Determine the [x, y] coordinate at the center of the cell enclosing the given text.  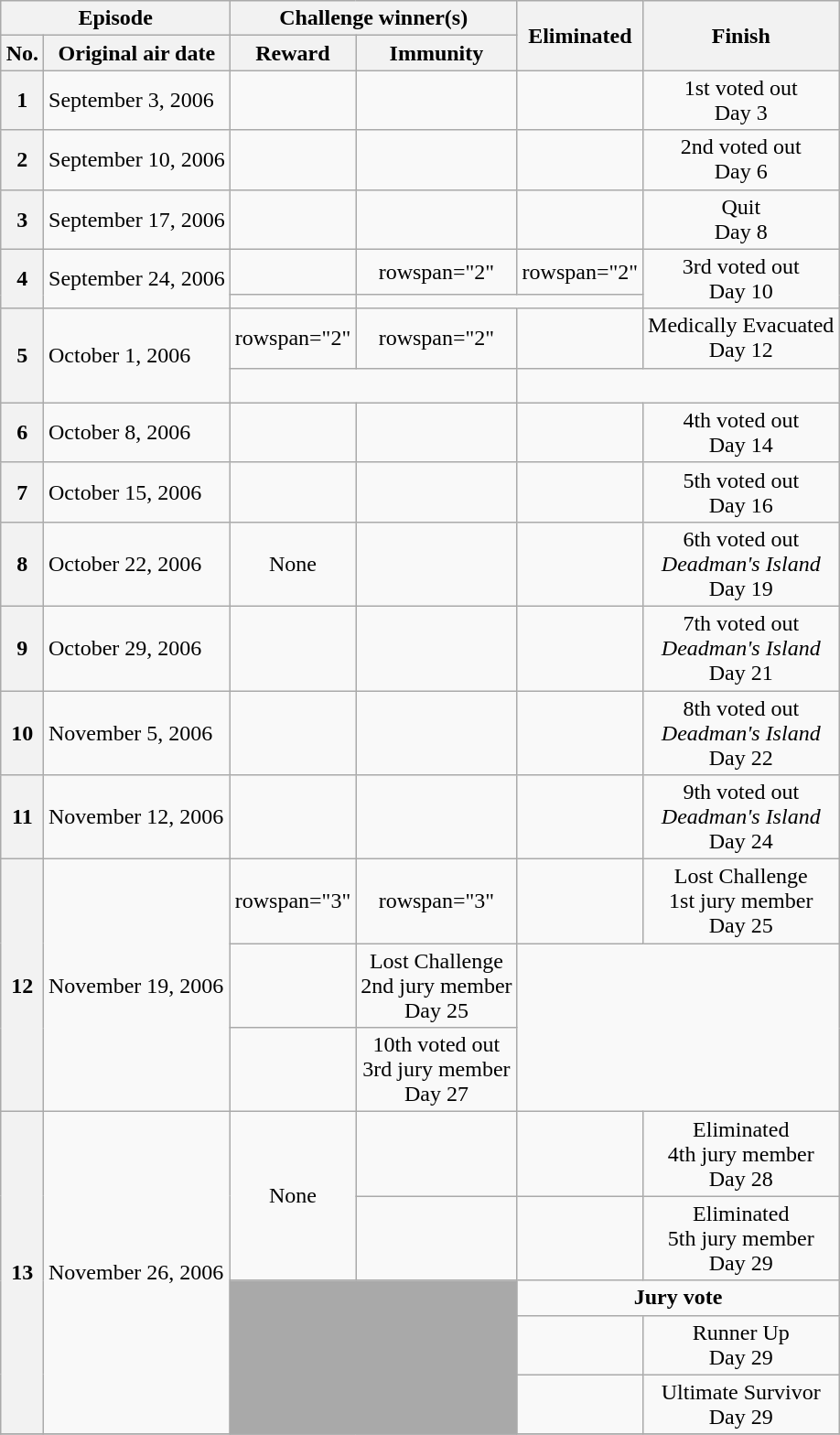
4th voted outDay 14 [741, 432]
November 19, 2006 [137, 986]
October 15, 2006 [137, 492]
September 10, 2006 [137, 159]
Jury vote [678, 1298]
Reward [293, 53]
Challenge winner(s) [373, 18]
1 [22, 101]
Eliminated [580, 36]
3rd voted outDay 10 [741, 278]
Original air date [137, 53]
12 [22, 986]
8 [22, 564]
Eliminated4th jury memberDay 28 [741, 1154]
No. [22, 53]
Finish [741, 36]
September 17, 2006 [137, 220]
1st voted outDay 3 [741, 101]
10 [22, 732]
5th voted outDay 16 [741, 492]
September 3, 2006 [137, 101]
7th voted outDeadman's IslandDay 21 [741, 648]
Episode [115, 18]
QuitDay 8 [741, 220]
7 [22, 492]
2 [22, 159]
October 8, 2006 [137, 432]
October 1, 2006 [137, 355]
October 29, 2006 [137, 648]
Runner UpDay 29 [741, 1345]
Ultimate SurvivorDay 29 [741, 1404]
6th voted outDeadman's IslandDay 19 [741, 564]
2nd voted outDay 6 [741, 159]
9 [22, 648]
November 26, 2006 [137, 1273]
October 22, 2006 [137, 564]
September 24, 2006 [137, 278]
13 [22, 1273]
9th voted outDeadman's IslandDay 24 [741, 817]
10th voted out3rd jury memberDay 27 [436, 1070]
4 [22, 278]
8th voted outDeadman's IslandDay 22 [741, 732]
Medically EvacuatedDay 12 [741, 339]
6 [22, 432]
Immunity [436, 53]
11 [22, 817]
November 12, 2006 [137, 817]
November 5, 2006 [137, 732]
Eliminated5th jury memberDay 29 [741, 1238]
Lost Challenge2nd jury memberDay 25 [436, 986]
3 [22, 220]
5 [22, 355]
Lost Challenge1st jury memberDay 25 [741, 901]
